Capture the cell that displays the provided text and extract its [X, Y] central coordinate. 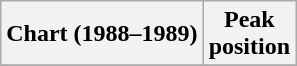
Chart (1988–1989) [102, 34]
Peakposition [249, 34]
